Return the (x, y) coordinate for the center point of the cell that contains the specified text.  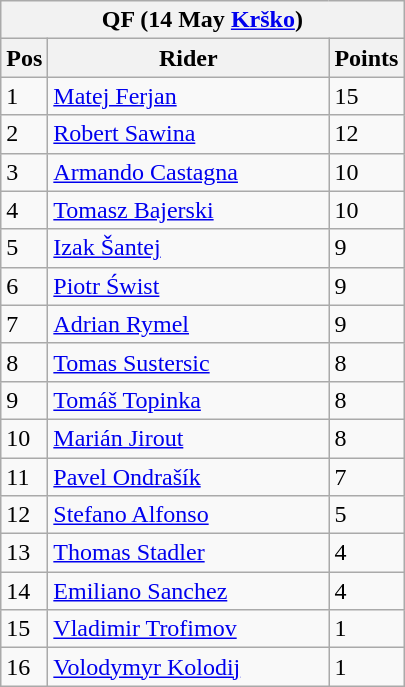
Izak Šantej (188, 248)
Matej Ferjan (188, 96)
Volodymyr Kolodij (188, 667)
Tomas Sustersic (188, 362)
Marián Jirout (188, 438)
2 (24, 134)
Tomasz Bajerski (188, 210)
Pavel Ondrašík (188, 477)
13 (24, 553)
Armando Castagna (188, 172)
Rider (188, 58)
Stefano Alfonso (188, 515)
Vladimir Trofimov (188, 629)
Thomas Stadler (188, 553)
16 (24, 667)
14 (24, 591)
Points (366, 58)
6 (24, 286)
Adrian Rymel (188, 324)
11 (24, 477)
Emiliano Sanchez (188, 591)
Tomáš Topinka (188, 400)
Robert Sawina (188, 134)
Pos (24, 58)
QF (14 May Krško) (202, 20)
Piotr Świst (188, 286)
3 (24, 172)
